From the cell containing the given text, extract its center point as (X, Y) coordinate. 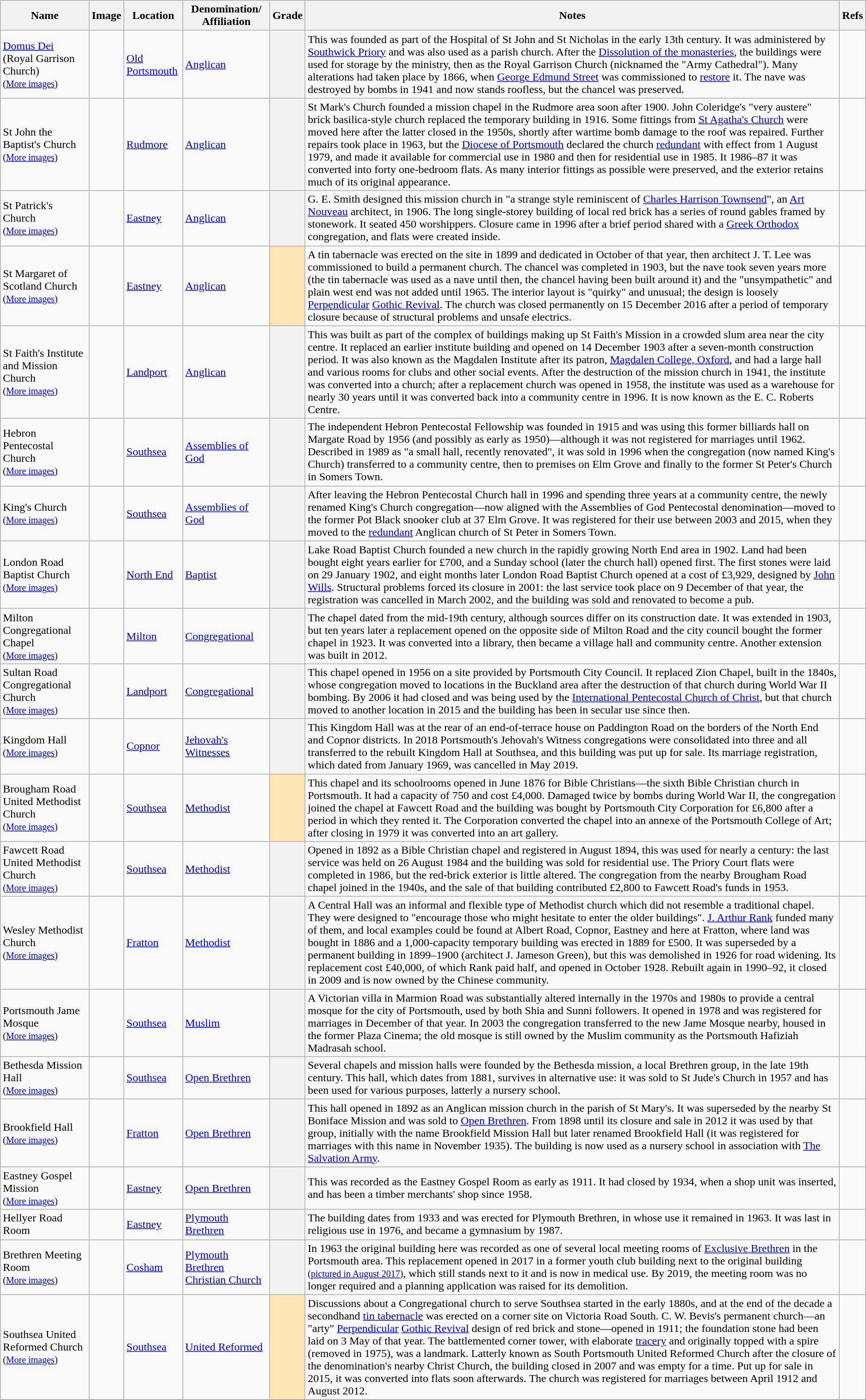
Sultan Road Congregational Church(More images) (45, 691)
Baptist (227, 575)
Old Portsmouth (154, 64)
King's Church(More images) (45, 514)
Refs (853, 16)
Plymouth Brethren (227, 1224)
Jehovah's Witnesses (227, 746)
St John the Baptist's Church(More images) (45, 144)
Domus Dei (Royal Garrison Church)(More images) (45, 64)
Cosham (154, 1267)
Hellyer Road Room (45, 1224)
United Reformed (227, 1347)
Hebron Pentecostal Church(More images) (45, 452)
Wesley Methodist Church(More images) (45, 943)
Brougham Road United Methodist Church(More images) (45, 807)
Name (45, 16)
Muslim (227, 1023)
Image (106, 16)
Plymouth Brethren Christian Church (227, 1267)
Location (154, 16)
Eastney Gospel Mission(More images) (45, 1188)
Notes (573, 16)
Kingdom Hall(More images) (45, 746)
Brookfield Hall(More images) (45, 1133)
St Margaret of Scotland Church(More images) (45, 286)
Copnor (154, 746)
Fawcett Road United Methodist Church(More images) (45, 869)
Milton (154, 636)
London Road Baptist Church(More images) (45, 575)
Bethesda Mission Hall(More images) (45, 1078)
St Faith's Institute and Mission Church(More images) (45, 372)
North End (154, 575)
Brethren Meeting Room(More images) (45, 1267)
St Patrick's Church(More images) (45, 218)
Milton Congregational Chapel(More images) (45, 636)
Southsea United Reformed Church(More images) (45, 1347)
Grade (287, 16)
Rudmore (154, 144)
Denomination/Affiliation (227, 16)
Portsmouth Jame Mosque(More images) (45, 1023)
